For the text-containing cell, return its midpoint in (x, y) coordinate format. 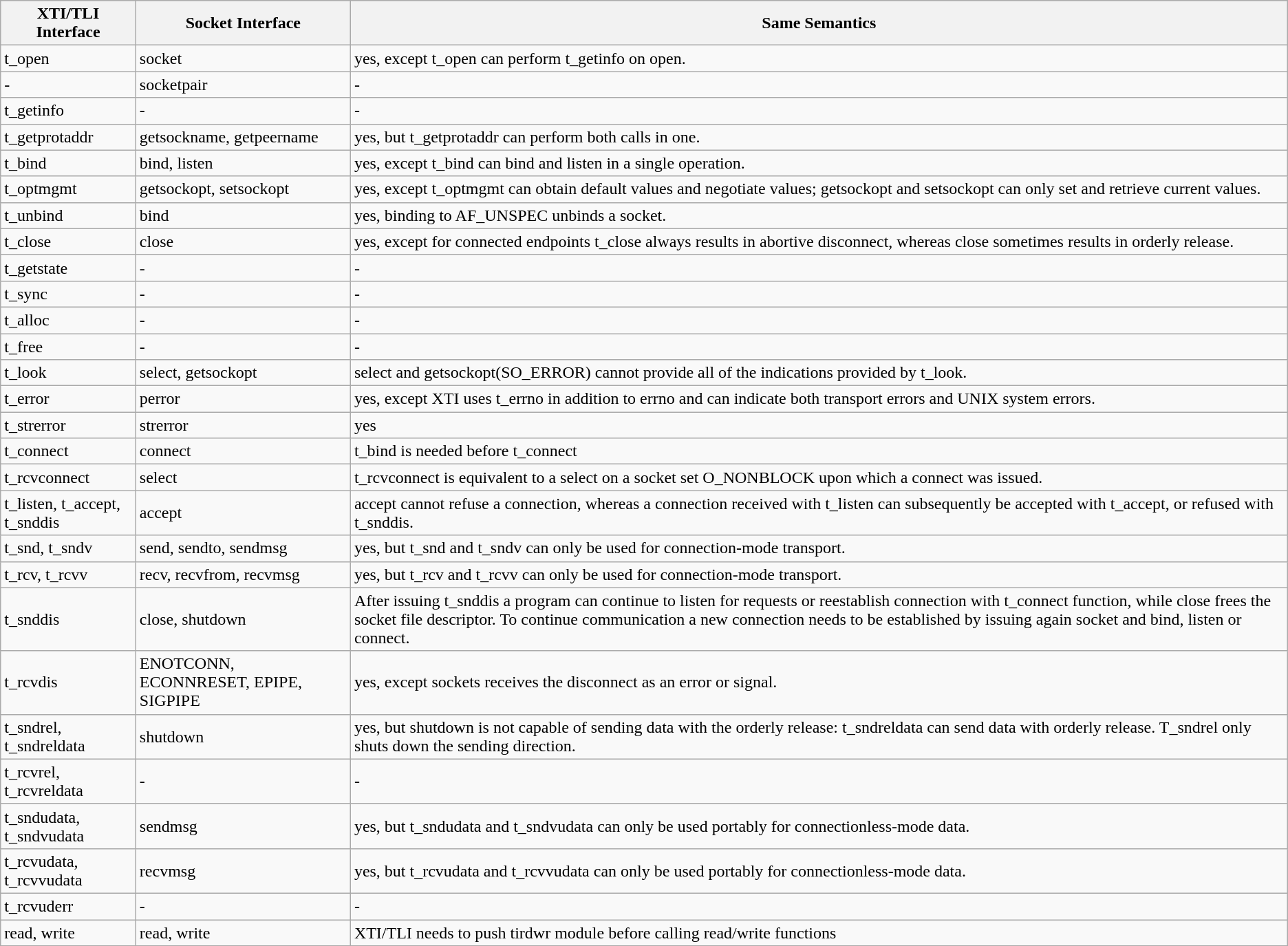
yes (819, 425)
yes, but t_snd and t_sndv can only be used for connection-mode transport. (819, 548)
t_sndudata, t_sndvudata (69, 826)
XTI/TLI Interface (69, 23)
t_getstate (69, 268)
socket (243, 58)
t_close (69, 241)
t_look (69, 373)
t_unbind (69, 215)
shutdown (243, 736)
t_rcvconnect (69, 477)
yes, binding to AF_UNSPEC unbinds a socket. (819, 215)
t_sndrel, t_sndreldata (69, 736)
select (243, 477)
t_connect (69, 451)
t_rcv, t_rcvv (69, 574)
t_listen, t_accept, t_snddis (69, 513)
strerror (243, 425)
t_error (69, 399)
t_open (69, 58)
yes, except t_open can perform t_getinfo on open. (819, 58)
recvmsg (243, 871)
t_rcvuderr (69, 906)
send, sendto, sendmsg (243, 548)
t_snddis (69, 619)
t_snd, t_sndv (69, 548)
connect (243, 451)
t_strerror (69, 425)
yes, except XTI uses t_errno in addition to errno and can indicate both transport errors and UNIX system errors. (819, 399)
yes, but t_rcv and t_rcvv can only be used for connection-mode transport. (819, 574)
accept (243, 513)
yes, but t_sndudata and t_sndvudata can only be used portably for connectionless-mode data. (819, 826)
t_optmgmt (69, 189)
XTI/TLI needs to push tirdwr module before calling read/write functions (819, 932)
t_sync (69, 294)
bind, listen (243, 163)
sendmsg (243, 826)
t_free (69, 346)
yes, except t_optmgmt can obtain default values and negotiate values; getsockopt and setsockopt can only set and retrieve current values. (819, 189)
t_rcvconnect is equivalent to a select on a socket set O_NONBLOCK upon which a connect was issued. (819, 477)
t_rcvrel, t_rcvreldata (69, 782)
t_bind (69, 163)
getsockname, getpeername (243, 137)
accept cannot refuse a connection, whereas a connection received with t_listen can subsequently be accepted with t_accept, or refused with t_snddis. (819, 513)
select, getsockopt (243, 373)
yes, but t_rcvudata and t_rcvvudata can only be used portably for connectionless-mode data. (819, 871)
t_getprotaddr (69, 137)
t_rcvdis (69, 682)
yes, but t_getprotaddr can perform both calls in one. (819, 137)
t_getinfo (69, 111)
perror (243, 399)
t_rcvudata, t_rcvvudata (69, 871)
bind (243, 215)
recv, recvfrom, recvmsg (243, 574)
close (243, 241)
t_alloc (69, 320)
select and getsockopt(SO_ERROR) cannot provide all of the indications provided by t_look. (819, 373)
Same Semantics (819, 23)
close, shutdown (243, 619)
yes, except sockets receives the disconnect as an error or signal. (819, 682)
Socket Interface (243, 23)
yes, except for connected endpoints t_close always results in abortive disconnect, whereas close sometimes results in orderly release. (819, 241)
ENOTCONN, ECONNRESET, EPIPE, SIGPIPE (243, 682)
t_bind is needed before t_connect (819, 451)
getsockopt, setsockopt (243, 189)
yes, except t_bind can bind and listen in a single operation. (819, 163)
socketpair (243, 85)
